Return the [x, y] coordinate for the center point of the cell that contains the specified text.  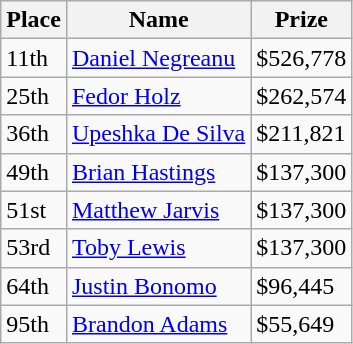
25th [34, 96]
$526,778 [302, 58]
$262,574 [302, 96]
Daniel Negreanu [158, 58]
49th [34, 172]
Upeshka De Silva [158, 134]
53rd [34, 248]
Brian Hastings [158, 172]
$55,649 [302, 324]
Fedor Holz [158, 96]
Justin Bonomo [158, 286]
11th [34, 58]
Place [34, 20]
Prize [302, 20]
51st [34, 210]
95th [34, 324]
36th [34, 134]
$211,821 [302, 134]
Matthew Jarvis [158, 210]
$96,445 [302, 286]
64th [34, 286]
Name [158, 20]
Brandon Adams [158, 324]
Toby Lewis [158, 248]
